Extract the (X, Y) coordinate from the center of the cell holding the provided text.  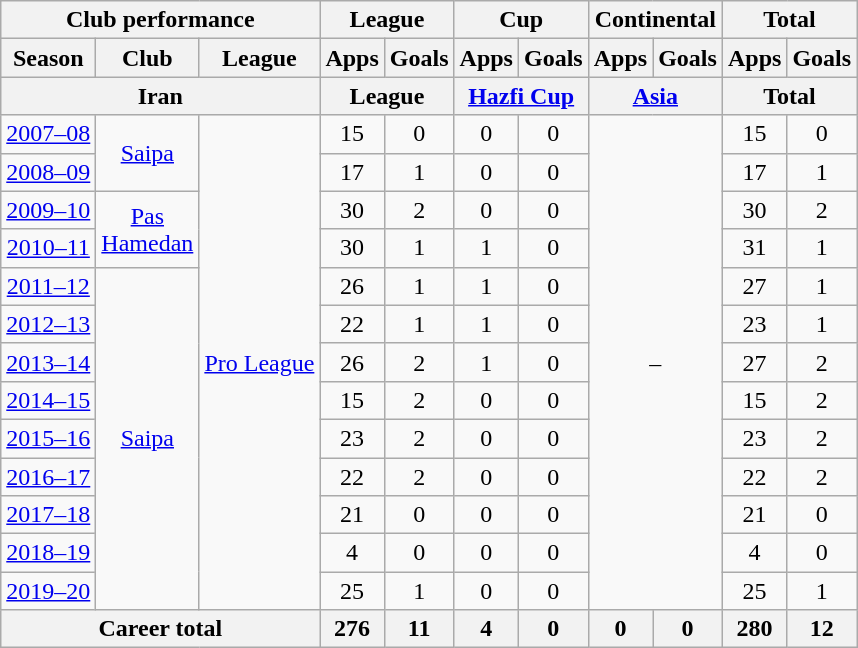
2007–08 (48, 134)
PasHamedan (148, 229)
276 (352, 629)
2012–13 (48, 324)
2016–17 (48, 477)
Asia (655, 96)
2008–09 (48, 172)
Pro League (260, 362)
Cup (521, 20)
2010–11 (48, 248)
2009–10 (48, 210)
2011–12 (48, 286)
Iran (160, 96)
2019–20 (48, 591)
12 (822, 629)
2013–14 (48, 362)
2014–15 (48, 400)
Club performance (160, 20)
Continental (655, 20)
– (655, 362)
2015–16 (48, 438)
Career total (160, 629)
2018–19 (48, 553)
31 (754, 248)
11 (419, 629)
280 (754, 629)
2017–18 (48, 515)
Club (148, 58)
Season (48, 58)
Hazfi Cup (521, 96)
